Determine the (x, y) coordinate at the center of the cell enclosing the given text.  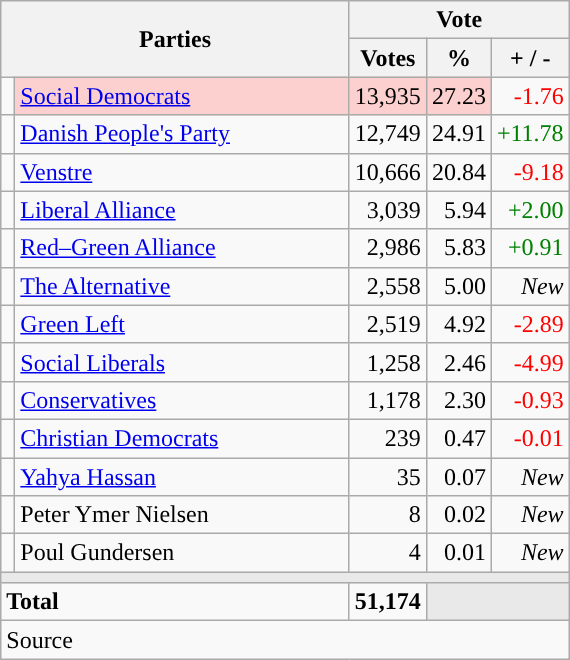
1,258 (388, 362)
0.07 (458, 477)
10,666 (388, 172)
Vote (459, 20)
-0.93 (530, 400)
13,935 (388, 96)
2.30 (458, 400)
5.83 (458, 248)
2.46 (458, 362)
4.92 (458, 324)
Yahya Hassan (182, 477)
+ / - (530, 58)
+11.78 (530, 134)
Christian Democrats (182, 438)
Parties (176, 39)
+2.00 (530, 210)
35 (388, 477)
Venstre (182, 172)
Source (285, 640)
8 (388, 515)
Total (176, 602)
2,519 (388, 324)
Liberal Alliance (182, 210)
0.47 (458, 438)
3,039 (388, 210)
51,174 (388, 602)
-9.18 (530, 172)
Social Democrats (182, 96)
Votes (388, 58)
2,986 (388, 248)
Peter Ymer Nielsen (182, 515)
Social Liberals (182, 362)
0.01 (458, 553)
Poul Gundersen (182, 553)
+0.91 (530, 248)
4 (388, 553)
The Alternative (182, 286)
5.00 (458, 286)
239 (388, 438)
1,178 (388, 400)
Danish People's Party (182, 134)
Green Left (182, 324)
-4.99 (530, 362)
-1.76 (530, 96)
-0.01 (530, 438)
Conservatives (182, 400)
5.94 (458, 210)
2,558 (388, 286)
27.23 (458, 96)
-2.89 (530, 324)
0.02 (458, 515)
20.84 (458, 172)
24.91 (458, 134)
12,749 (388, 134)
Red–Green Alliance (182, 248)
% (458, 58)
